For the text-containing cell, return its midpoint in (X, Y) coordinate format. 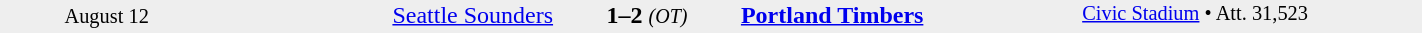
Seattle Sounders (384, 15)
Portland Timbers (910, 15)
1–2 (OT) (648, 15)
Civic Stadium • Att. 31,523 (1252, 16)
August 12 (106, 16)
